Scan for the cell matching the given text and deliver its [x, y] coordinate at center. 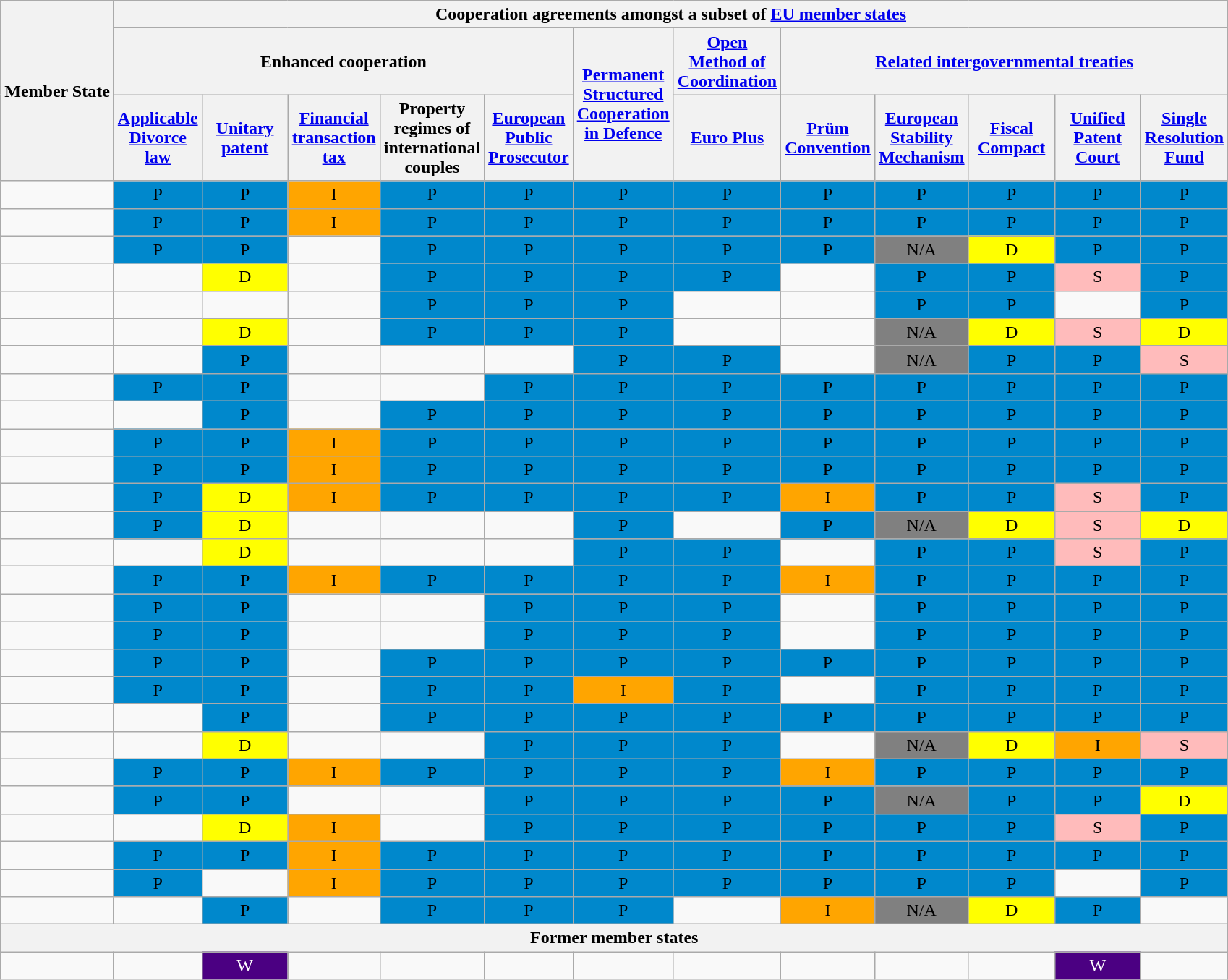
Property regimes of international couples [432, 137]
Cooperation agreements amongst a subset of EU member states [670, 14]
Related intergovernmental treaties [1005, 61]
Financial transaction tax [334, 137]
Prüm Convention [828, 137]
European Public Prosecutor [529, 137]
Single Resolution Fund [1184, 137]
Unified Patent Court [1098, 137]
Enhanced cooperation [343, 61]
Permanent Structured Cooperation in Defence [623, 104]
Open Method of Coordination [727, 61]
Fiscal Compact [1011, 137]
Member State [58, 91]
Euro Plus [727, 137]
Former member states [615, 938]
Unitary patent [244, 137]
Applicable Divorce law [158, 137]
European Stability Mechanism [921, 137]
